Return the (x, y) coordinate for the center point of the cell that contains the specified text.  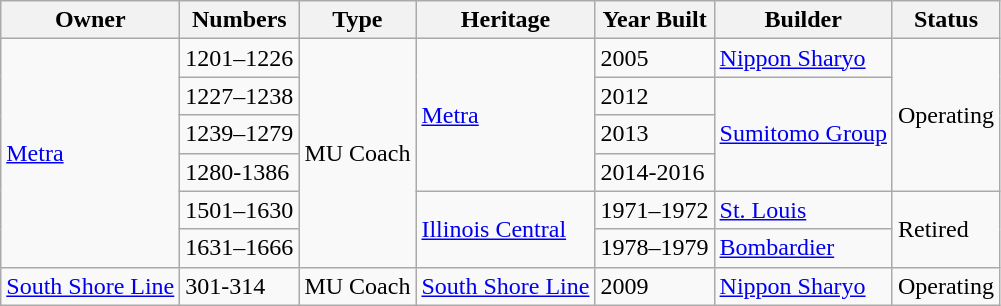
Builder (803, 20)
Illinois Central (506, 229)
2014-2016 (654, 172)
Retired (946, 229)
1631–1666 (240, 248)
Type (358, 20)
Status (946, 20)
1971–1972 (654, 210)
Year Built (654, 20)
1280-1386 (240, 172)
1501–1630 (240, 210)
Sumitomo Group (803, 134)
1227–1238 (240, 96)
Numbers (240, 20)
2012 (654, 96)
301-314 (240, 286)
2013 (654, 134)
St. Louis (803, 210)
Bombardier (803, 248)
1239–1279 (240, 134)
1978–1979 (654, 248)
2009 (654, 286)
2005 (654, 58)
Owner (90, 20)
1201–1226 (240, 58)
Heritage (506, 20)
